Extract the [X, Y] coordinate from the center of the cell holding the provided text.  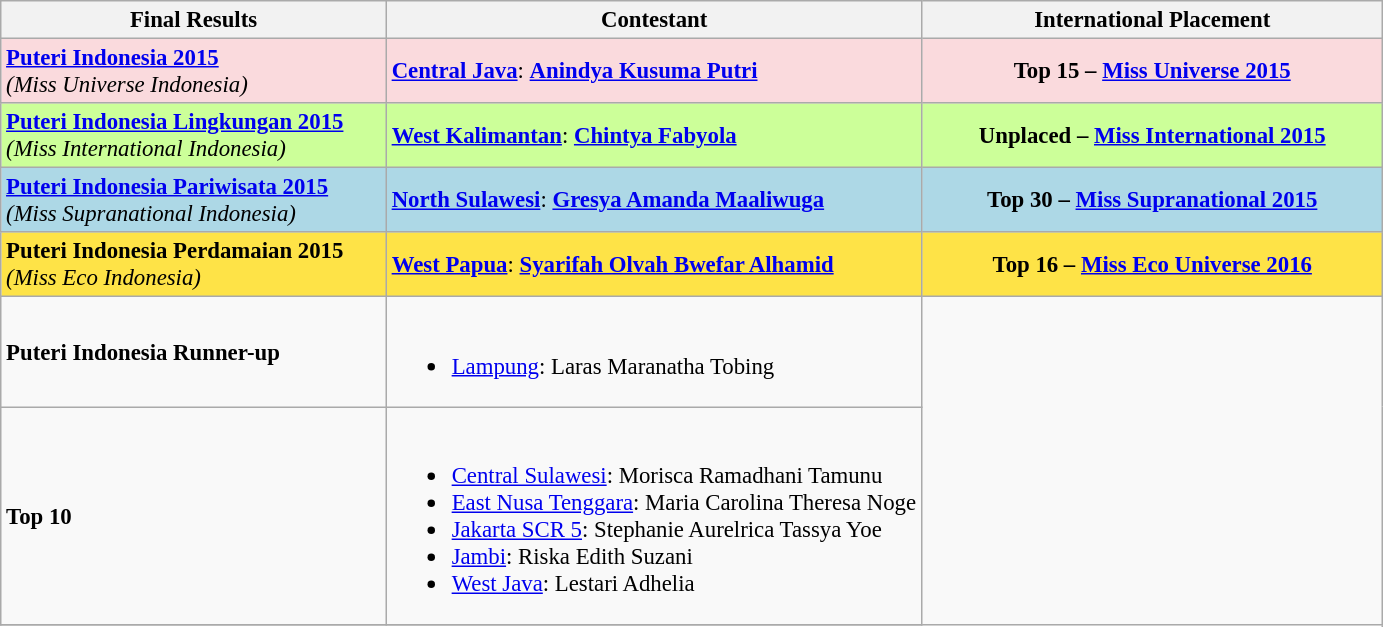
Puteri Indonesia Perdamaian 2015(Miss Eco Indonesia) [194, 264]
Puteri Indonesia Pariwisata 2015(Miss Supranational Indonesia) [194, 200]
West Kalimantan: Chintya Fabyola [654, 136]
Top 15 – Miss Universe 2015 [1152, 72]
Top 16 – Miss Eco Universe 2016 [1152, 264]
Final Results [194, 20]
Puteri Indonesia Lingkungan 2015(Miss International Indonesia) [194, 136]
Puteri Indonesia Runner-up [194, 352]
Central Java: Anindya Kusuma Putri [654, 72]
Contestant [654, 20]
Unplaced – Miss International 2015 [1152, 136]
Puteri Indonesia 2015(Miss Universe Indonesia) [194, 72]
International Placement [1152, 20]
Lampung: Laras Maranatha Tobing [654, 352]
North Sulawesi: Gresya Amanda Maaliwuga [654, 200]
Top 10 [194, 516]
West Papua: Syarifah Olvah Bwefar Alhamid [654, 264]
Top 30 – Miss Supranational 2015 [1152, 200]
